Determine the (X, Y) coordinate at the center of the cell enclosing the given text.  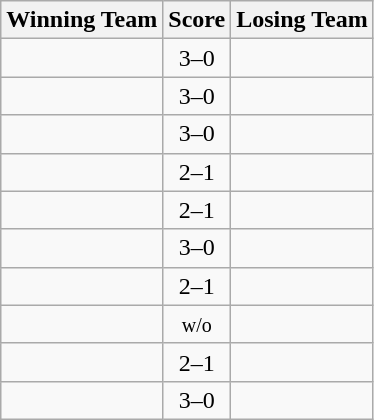
Score (197, 20)
Losing Team (302, 20)
w/o (197, 324)
Winning Team (82, 20)
